Search for the cell housing the specified text and yield its (X, Y) center coordinate. 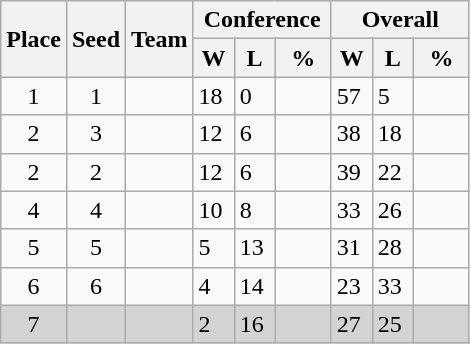
10 (214, 210)
28 (392, 248)
Team (160, 39)
Seed (96, 39)
26 (392, 210)
25 (392, 324)
3 (96, 134)
0 (254, 96)
38 (352, 134)
27 (352, 324)
23 (352, 286)
Overall (400, 20)
8 (254, 210)
39 (352, 172)
Place (34, 39)
16 (254, 324)
Conference (262, 20)
7 (34, 324)
13 (254, 248)
14 (254, 286)
57 (352, 96)
22 (392, 172)
31 (352, 248)
